Return [x, y] of the center of cell containing provided text 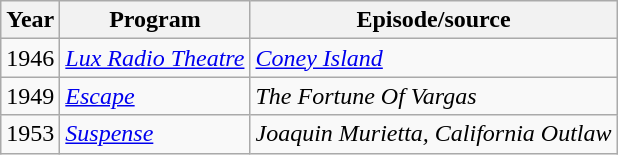
1946 [30, 58]
Escape [155, 96]
1949 [30, 96]
Suspense [155, 134]
Episode/source [434, 20]
Coney Island [434, 58]
Program [155, 20]
Joaquin Murietta, California Outlaw [434, 134]
Lux Radio Theatre [155, 58]
1953 [30, 134]
The Fortune Of Vargas [434, 96]
Year [30, 20]
